Find where the given text appears and provide that cell's center as [x, y] coordinate. 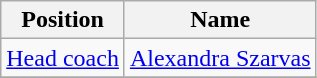
Name [220, 20]
Head coach [63, 58]
Position [63, 20]
Alexandra Szarvas [220, 58]
